Output the [x, y] coordinate of the center of the cell containing the given text.  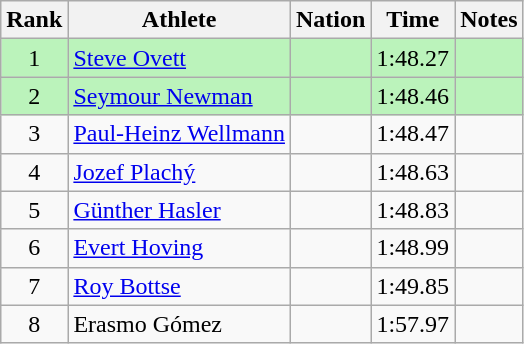
Athlete [180, 20]
Rank [34, 20]
Günther Hasler [180, 210]
3 [34, 134]
5 [34, 210]
Seymour Newman [180, 96]
1:48.99 [413, 248]
Nation [330, 20]
Roy Bottse [180, 286]
Notes [489, 20]
1:48.47 [413, 134]
1:48.27 [413, 58]
7 [34, 286]
Jozef Plachý [180, 172]
4 [34, 172]
1:48.46 [413, 96]
Evert Hoving [180, 248]
6 [34, 248]
1:48.83 [413, 210]
1:49.85 [413, 286]
Erasmo Gómez [180, 324]
Time [413, 20]
1:48.63 [413, 172]
Paul-Heinz Wellmann [180, 134]
1 [34, 58]
1:57.97 [413, 324]
2 [34, 96]
Steve Ovett [180, 58]
8 [34, 324]
